Return (X, Y) of the center of cell containing provided text 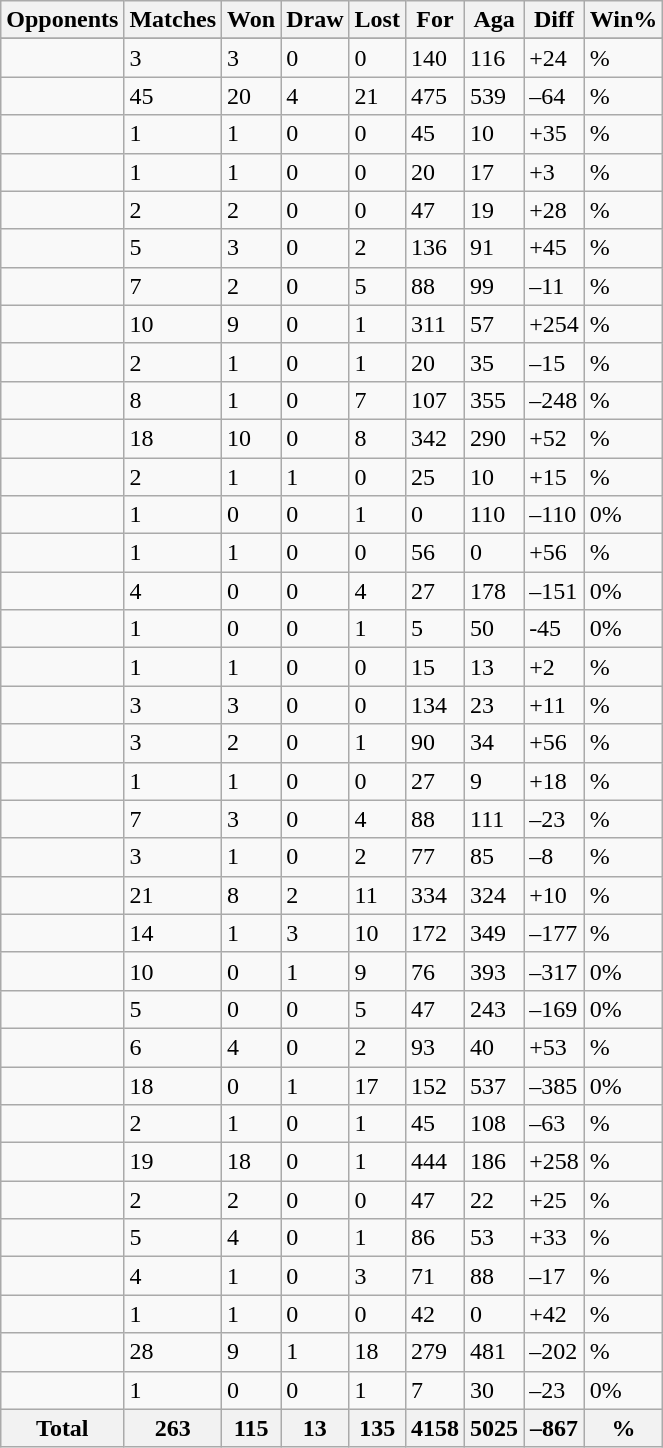
35 (494, 362)
+35 (554, 134)
136 (434, 248)
135 (377, 1428)
53 (494, 1238)
342 (434, 438)
For (434, 20)
+3 (554, 172)
+10 (554, 895)
–385 (554, 1085)
+45 (554, 248)
107 (434, 400)
93 (434, 1047)
11 (377, 895)
111 (494, 819)
+24 (554, 58)
172 (434, 933)
–248 (554, 400)
–15 (554, 362)
116 (494, 58)
Draw (315, 20)
50 (494, 629)
311 (434, 324)
537 (494, 1085)
22 (494, 1200)
475 (434, 96)
14 (173, 933)
+2 (554, 667)
40 (494, 1047)
Win% (624, 20)
Opponents (62, 20)
56 (434, 553)
+53 (554, 1047)
+18 (554, 781)
Total (62, 1428)
–110 (554, 515)
–177 (554, 933)
6 (173, 1047)
243 (494, 1009)
–17 (554, 1276)
-45 (554, 629)
23 (494, 705)
324 (494, 895)
178 (494, 591)
290 (494, 438)
+11 (554, 705)
91 (494, 248)
99 (494, 286)
–867 (554, 1428)
15 (434, 667)
115 (252, 1428)
Lost (377, 20)
30 (494, 1390)
444 (434, 1162)
76 (434, 971)
28 (173, 1352)
279 (434, 1352)
86 (434, 1238)
+33 (554, 1238)
263 (173, 1428)
+28 (554, 210)
+52 (554, 438)
349 (494, 933)
+42 (554, 1314)
539 (494, 96)
–64 (554, 96)
–8 (554, 857)
Matches (173, 20)
–169 (554, 1009)
393 (494, 971)
–63 (554, 1124)
186 (494, 1162)
25 (434, 477)
–202 (554, 1352)
355 (494, 400)
5025 (494, 1428)
57 (494, 324)
110 (494, 515)
108 (494, 1124)
42 (434, 1314)
85 (494, 857)
71 (434, 1276)
+25 (554, 1200)
+254 (554, 324)
481 (494, 1352)
Won (252, 20)
–11 (554, 286)
–151 (554, 591)
140 (434, 58)
152 (434, 1085)
Diff (554, 20)
Aga (494, 20)
134 (434, 705)
+258 (554, 1162)
4158 (434, 1428)
+15 (554, 477)
34 (494, 743)
90 (434, 743)
–317 (554, 971)
334 (434, 895)
77 (434, 857)
